Find where the given text appears and provide that cell's center as [x, y] coordinate. 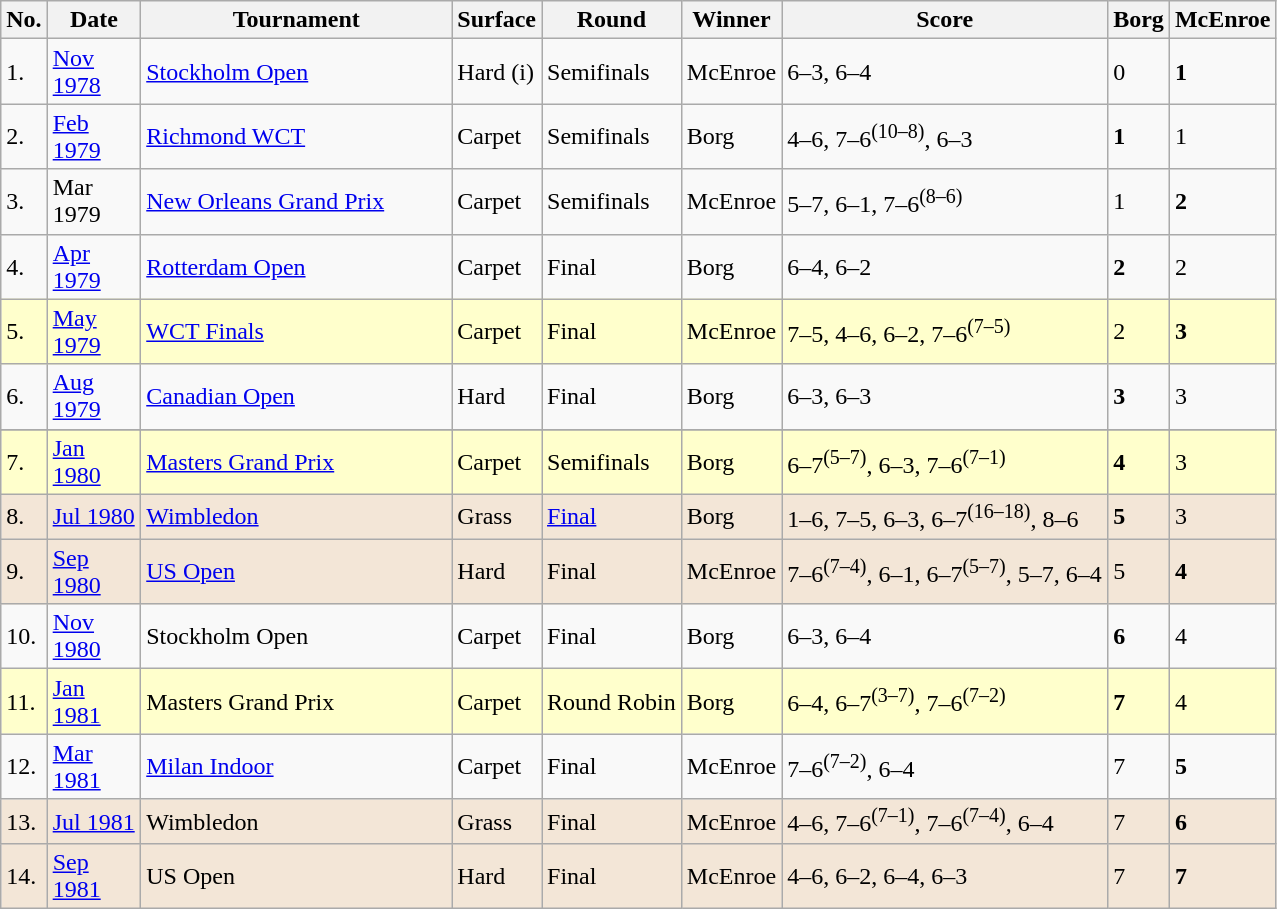
7. [24, 462]
4–6, 6–2, 6–4, 6–3 [945, 876]
WCT Finals [296, 332]
2. [24, 136]
6–4, 6–7(3–7), 7–6(7–2) [945, 702]
No. [24, 20]
Aug 1979 [94, 396]
1. [24, 72]
Rotterdam Open [296, 266]
Jan 1981 [94, 702]
9. [24, 572]
12. [24, 766]
6–7(5–7), 6–3, 7–6(7–1) [945, 462]
Feb 1979 [94, 136]
Milan Indoor [296, 766]
Round Robin [612, 702]
Jul 1980 [94, 516]
13. [24, 822]
Winner [731, 20]
Canadian Open [296, 396]
6. [24, 396]
Date [94, 20]
1–6, 7–5, 6–3, 6–7(16–18), 8–6 [945, 516]
Score [945, 20]
Nov 1978 [94, 72]
6–4, 6–2 [945, 266]
10. [24, 636]
11. [24, 702]
5–7, 6–1, 7–6(8–6) [945, 202]
4–6, 7–6(10–8), 6–3 [945, 136]
Nov 1980 [94, 636]
8. [24, 516]
Jan 1980 [94, 462]
Mar 1981 [94, 766]
New Orleans Grand Prix [296, 202]
0 [1139, 72]
7–6(7–4), 6–1, 6–7(5–7), 5–7, 6–4 [945, 572]
Richmond WCT [296, 136]
7–6(7–2), 6–4 [945, 766]
Hard (i) [497, 72]
Tournament [296, 20]
3. [24, 202]
May 1979 [94, 332]
7–5, 4–6, 6–2, 7–6(7–5) [945, 332]
6–3, 6–3 [945, 396]
4–6, 7–6(7–1), 7–6(7–4), 6–4 [945, 822]
Surface [497, 20]
Mar 1979 [94, 202]
14. [24, 876]
4. [24, 266]
Round [612, 20]
5. [24, 332]
Sep 1981 [94, 876]
Jul 1981 [94, 822]
Sep 1980 [94, 572]
Apr 1979 [94, 266]
